Return (X, Y) of the center of cell containing provided text 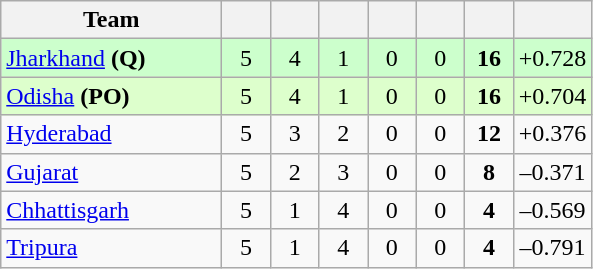
–0.791 (552, 248)
Tripura (112, 248)
+0.728 (552, 58)
Chhattisgarh (112, 210)
Jharkhand (Q) (112, 58)
Gujarat (112, 172)
+0.376 (552, 134)
8 (490, 172)
+0.704 (552, 96)
Hyderabad (112, 134)
–0.569 (552, 210)
12 (490, 134)
Team (112, 20)
–0.371 (552, 172)
Odisha (PO) (112, 96)
